Capture the cell that displays the provided text and extract its (X, Y) central coordinate. 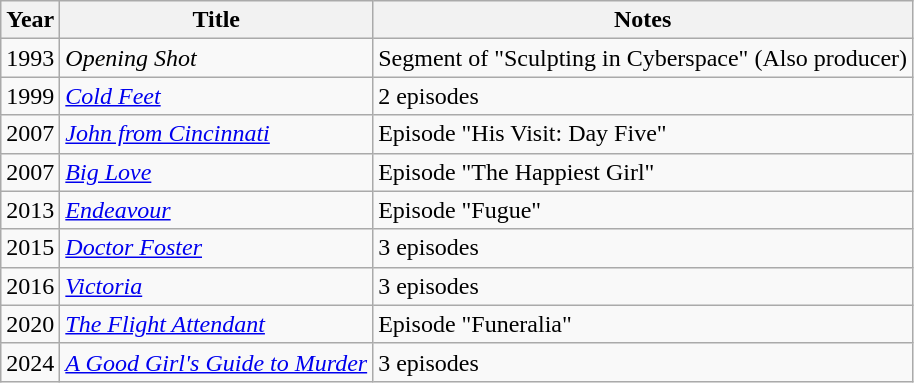
A Good Girl's Guide to Murder (216, 362)
Episode "Funeralia" (643, 324)
John from Cincinnati (216, 134)
1999 (30, 96)
Notes (643, 20)
2020 (30, 324)
2024 (30, 362)
The Flight Attendant (216, 324)
Victoria (216, 286)
2016 (30, 286)
Episode "Fugue" (643, 210)
1993 (30, 58)
Year (30, 20)
Title (216, 20)
Cold Feet (216, 96)
Big Love (216, 172)
2 episodes (643, 96)
2015 (30, 248)
Doctor Foster (216, 248)
Episode "His Visit: Day Five" (643, 134)
Endeavour (216, 210)
2013 (30, 210)
Opening Shot (216, 58)
Episode "The Happiest Girl" (643, 172)
Segment of "Sculpting in Cyberspace" (Also producer) (643, 58)
